For the text-containing cell, return its midpoint in (x, y) coordinate format. 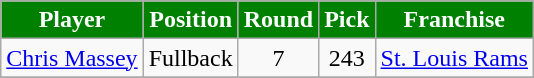
St. Louis Rams (454, 58)
Player (72, 20)
Fullback (190, 58)
Chris Massey (72, 58)
Pick (347, 20)
243 (347, 58)
Franchise (454, 20)
7 (278, 58)
Position (190, 20)
Round (278, 20)
